Find where the given text appears and provide that cell's center as (X, Y) coordinate. 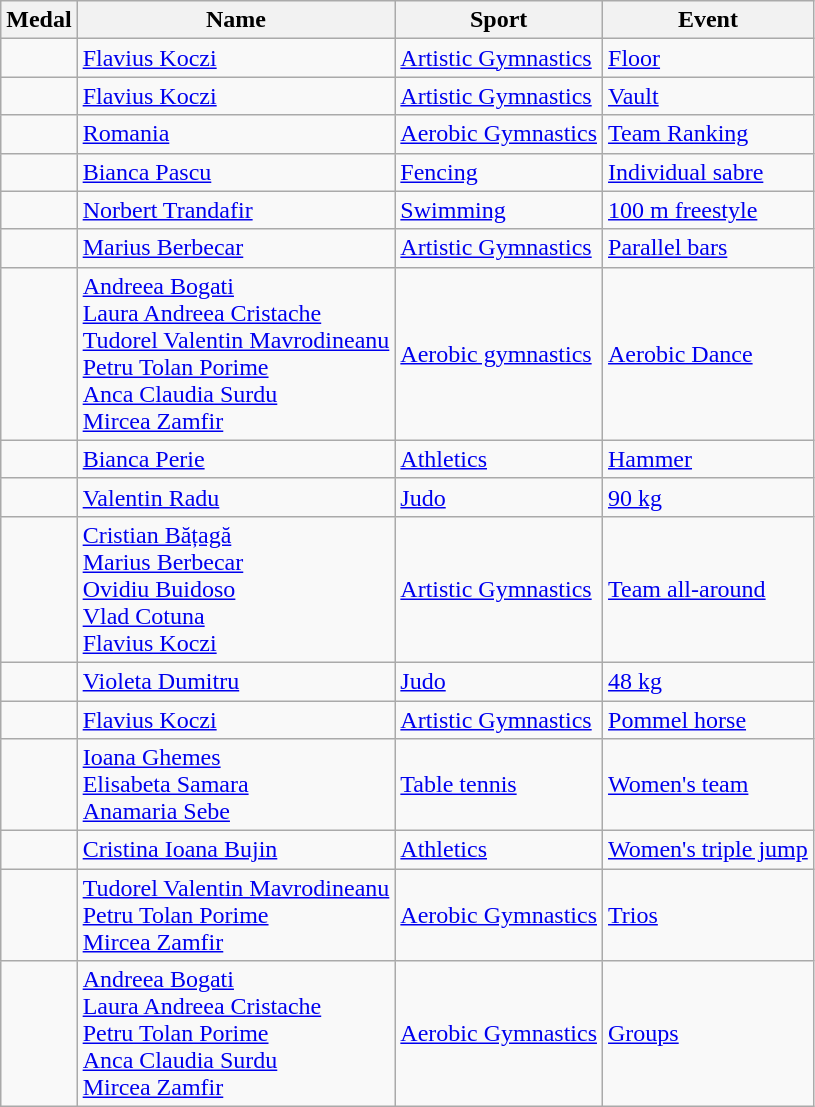
Team Ranking (708, 134)
Bianca Perie (236, 459)
Cristina Ioana Bujin (236, 850)
Romania (236, 134)
Norbert Trandafir (236, 210)
Violeta Dumitru (236, 681)
Tudorel Valentin MavrodineanuPetru Tolan PorimeMircea Zamfir (236, 915)
48 kg (708, 681)
Fencing (499, 172)
Bianca Pascu (236, 172)
Women's triple jump (708, 850)
Andreea BogatiLaura Andreea CristachePetru Tolan PorimeAnca Claudia SurduMircea Zamfir (236, 1034)
Aerobic gymnastics (499, 354)
90 kg (708, 497)
Parallel bars (708, 248)
Groups (708, 1034)
Event (708, 20)
Vault (708, 96)
Swimming (499, 210)
Medal (39, 20)
Andreea BogatiLaura Andreea CristacheTudorel Valentin MavrodineanuPetru Tolan PorimeAnca Claudia SurduMircea Zamfir (236, 354)
Table tennis (499, 785)
Ioana GhemesElisabeta SamaraAnamaria Sebe (236, 785)
Cristian BățagăMarius BerbecarOvidiu BuidosoVlad CotunaFlavius Koczi (236, 589)
Team all-around (708, 589)
Women's team (708, 785)
Trios (708, 915)
Marius Berbecar (236, 248)
Aerobic Dance (708, 354)
100 m freestyle (708, 210)
Individual sabre (708, 172)
Valentin Radu (236, 497)
Sport (499, 20)
Floor (708, 58)
Pommel horse (708, 719)
Hammer (708, 459)
Name (236, 20)
